Capture the cell that displays the provided text and extract its (x, y) central coordinate. 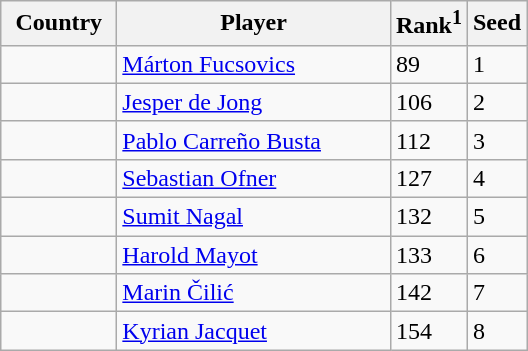
4 (496, 178)
Seed (496, 24)
154 (428, 331)
Player (254, 24)
Sumit Nagal (254, 217)
Country (59, 24)
5 (496, 217)
Kyrian Jacquet (254, 331)
Harold Mayot (254, 255)
106 (428, 102)
Sebastian Ofner (254, 178)
Márton Fucsovics (254, 64)
Pablo Carreño Busta (254, 140)
1 (496, 64)
3 (496, 140)
127 (428, 178)
112 (428, 140)
Jesper de Jong (254, 102)
2 (496, 102)
6 (496, 255)
7 (496, 293)
133 (428, 255)
142 (428, 293)
Marin Čilić (254, 293)
8 (496, 331)
132 (428, 217)
89 (428, 64)
Rank1 (428, 24)
